Detect which cell encompasses the target text, then output its (X, Y) center coordinate. 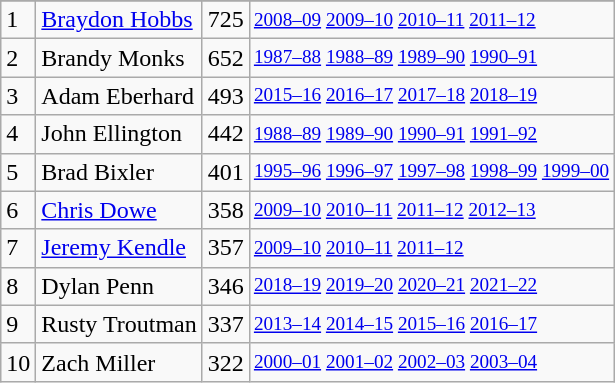
358 (226, 210)
Brandy Monks (119, 58)
Rusty Troutman (119, 324)
346 (226, 286)
1995–96 1996–97 1997–98 1998–99 1999–00 (431, 172)
401 (226, 172)
442 (226, 134)
2000–01 2001–02 2002–03 2003–04 (431, 362)
5 (18, 172)
Adam Eberhard (119, 96)
3 (18, 96)
John Ellington (119, 134)
9 (18, 324)
2008–09 2009–10 2010–11 2011–12 (431, 20)
Zach Miller (119, 362)
337 (226, 324)
322 (226, 362)
7 (18, 248)
Jeremy Kendle (119, 248)
2009–10 2010–11 2011–12 (431, 248)
4 (18, 134)
6 (18, 210)
1988–89 1989–90 1990–91 1991–92 (431, 134)
1 (18, 20)
Dylan Penn (119, 286)
Chris Dowe (119, 210)
652 (226, 58)
Braydon Hobbs (119, 20)
10 (18, 362)
8 (18, 286)
725 (226, 20)
2 (18, 58)
493 (226, 96)
1987–88 1988–89 1989–90 1990–91 (431, 58)
2009–10 2010–11 2011–12 2012–13 (431, 210)
357 (226, 248)
Brad Bixler (119, 172)
2013–14 2014–15 2015–16 2016–17 (431, 324)
2018–19 2019–20 2020–21 2021–22 (431, 286)
2015–16 2016–17 2017–18 2018–19 (431, 96)
